Pinpoint the cell where the given text exists, returning its (X, Y) midpoint coordinate. 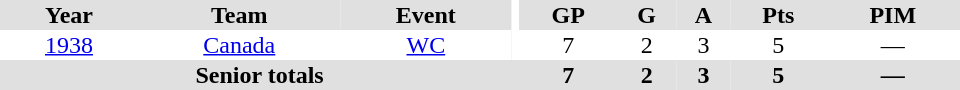
Year (69, 15)
Senior totals (260, 75)
Canada (240, 45)
Pts (778, 15)
WC (426, 45)
GP (568, 15)
Team (240, 15)
Event (426, 15)
PIM (893, 15)
A (704, 15)
1938 (69, 45)
G (646, 15)
